Return the (X, Y) coordinate for the center point of the cell that contains the specified text.  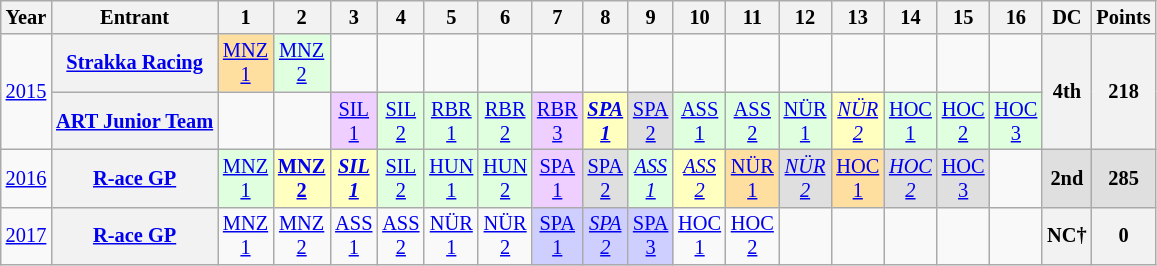
2nd (1066, 178)
8 (605, 17)
NC† (1066, 236)
4 (400, 17)
9 (650, 17)
RBR1 (451, 121)
16 (1016, 17)
0 (1124, 236)
3 (354, 17)
12 (806, 17)
5 (451, 17)
SPA3 (650, 236)
RBR2 (505, 121)
2016 (26, 178)
2015 (26, 92)
HUN1 (451, 178)
4th (1066, 92)
DC (1066, 17)
Strakka Racing (134, 63)
HUN2 (505, 178)
15 (964, 17)
285 (1124, 178)
Entrant (134, 17)
14 (910, 17)
6 (505, 17)
2017 (26, 236)
RBR3 (557, 121)
10 (700, 17)
Points (1124, 17)
13 (858, 17)
7 (557, 17)
2 (302, 17)
218 (1124, 92)
ART Junior Team (134, 121)
1 (246, 17)
11 (752, 17)
Year (26, 17)
